Find where the given text appears and provide that cell's center as (X, Y) coordinate. 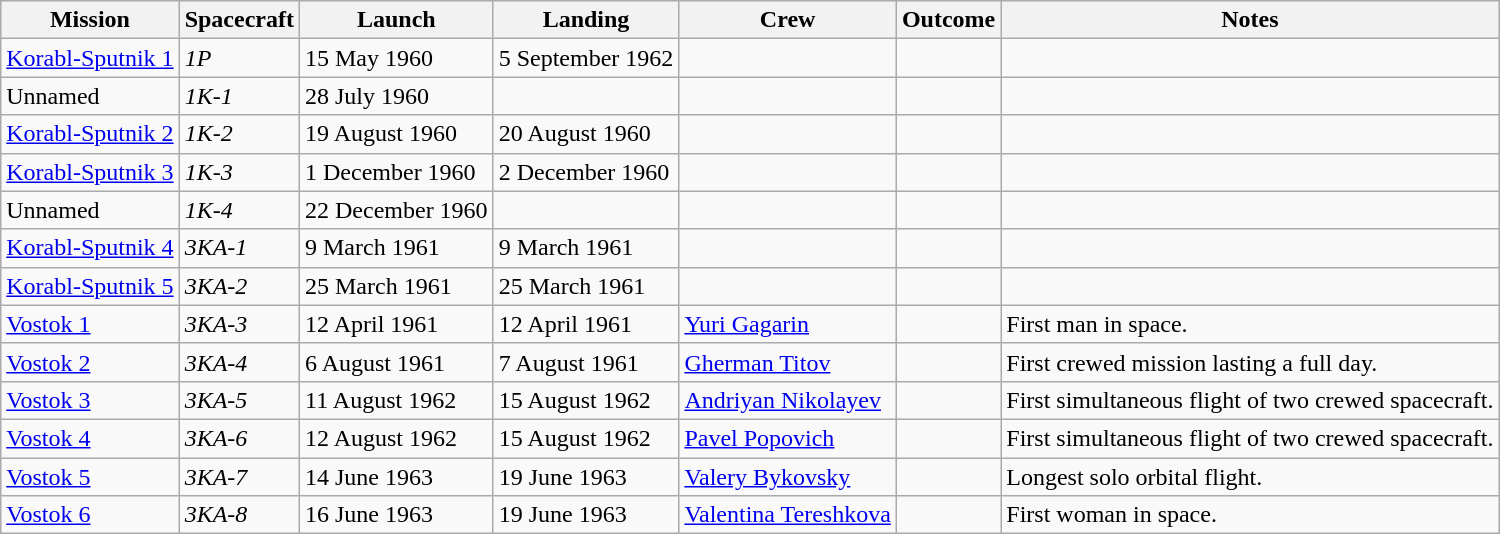
3KA-8 (239, 515)
15 May 1960 (396, 58)
22 December 1960 (396, 210)
7 August 1961 (586, 362)
1K-3 (239, 172)
3KA-3 (239, 324)
Vostok 4 (90, 438)
Pavel Popovich (788, 438)
First crewed mission lasting a full day. (1250, 362)
Korabl-Sputnik 1 (90, 58)
Korabl-Sputnik 2 (90, 134)
3KA-4 (239, 362)
Vostok 5 (90, 477)
3KA-1 (239, 248)
3KA-5 (239, 400)
Andriyan Nikolayev (788, 400)
Vostok 2 (90, 362)
Korabl-Sputnik 3 (90, 172)
14 June 1963 (396, 477)
Spacecraft (239, 20)
First man in space. (1250, 324)
Vostok 3 (90, 400)
20 August 1960 (586, 134)
28 July 1960 (396, 96)
1K-2 (239, 134)
Vostok 1 (90, 324)
Gherman Titov (788, 362)
3KA-2 (239, 286)
6 August 1961 (396, 362)
1P (239, 58)
11 August 1962 (396, 400)
3KA-6 (239, 438)
3KA-7 (239, 477)
Notes (1250, 20)
Outcome (948, 20)
Crew (788, 20)
Valentina Tereshkova (788, 515)
1K-1 (239, 96)
Korabl-Sputnik 4 (90, 248)
12 August 1962 (396, 438)
Vostok 6 (90, 515)
Longest solo orbital flight. (1250, 477)
Valery Bykovsky (788, 477)
Mission (90, 20)
First woman in space. (1250, 515)
Yuri Gagarin (788, 324)
Landing (586, 20)
16 June 1963 (396, 515)
19 August 1960 (396, 134)
5 September 1962 (586, 58)
1 December 1960 (396, 172)
Launch (396, 20)
1K-4 (239, 210)
2 December 1960 (586, 172)
Korabl-Sputnik 5 (90, 286)
